Find where the given text appears and provide that cell's center as (X, Y) coordinate. 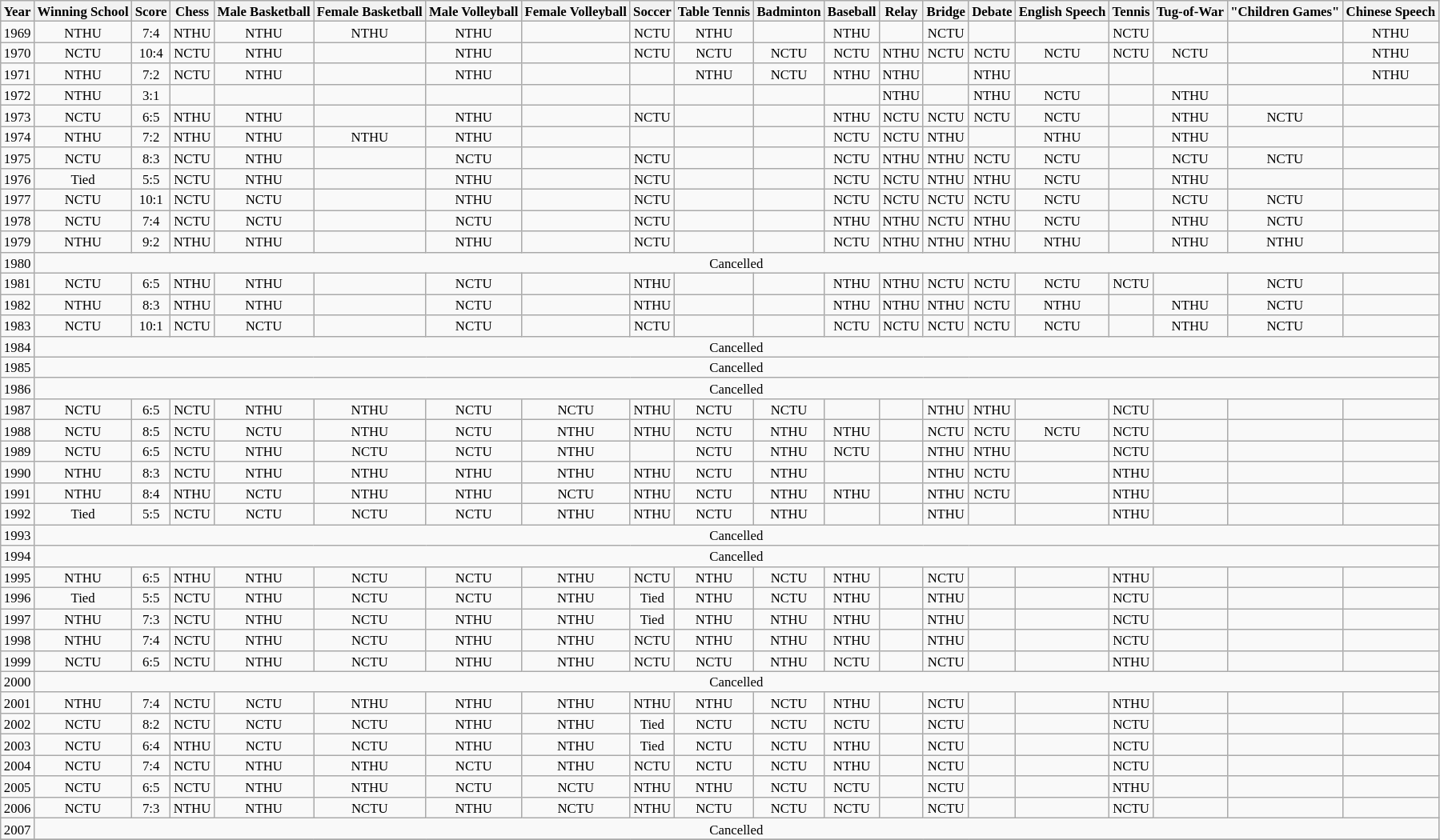
2007 (18, 829)
1974 (18, 137)
2005 (18, 786)
9:2 (151, 242)
1979 (18, 242)
Year (18, 11)
Chess (192, 11)
Bridge (946, 11)
1981 (18, 284)
Soccer (652, 11)
1982 (18, 305)
Chinese Speech (1391, 11)
1973 (18, 116)
3:1 (151, 95)
1991 (18, 494)
2002 (18, 724)
2006 (18, 808)
"Children Games" (1285, 11)
1969 (18, 32)
8:5 (151, 430)
1975 (18, 158)
1988 (18, 430)
1971 (18, 74)
1995 (18, 577)
Baseball (852, 11)
6:4 (151, 745)
2001 (18, 703)
2003 (18, 745)
1989 (18, 451)
1987 (18, 410)
Table Tennis (714, 11)
Badminton (788, 11)
Score (151, 11)
1985 (18, 367)
1972 (18, 95)
1993 (18, 535)
2004 (18, 766)
8:2 (151, 724)
1999 (18, 661)
1970 (18, 53)
1978 (18, 221)
Winning School (83, 11)
1986 (18, 389)
1992 (18, 514)
1983 (18, 326)
Debate (993, 11)
Male Volleyball (474, 11)
Tennis (1130, 11)
Relay (901, 11)
10:4 (151, 53)
Tug-of-War (1190, 11)
English Speech (1063, 11)
1980 (18, 262)
1990 (18, 472)
1998 (18, 640)
Female Volleyball (576, 11)
1984 (18, 346)
1977 (18, 200)
1994 (18, 556)
Male Basketball (263, 11)
1997 (18, 619)
2000 (18, 682)
1976 (18, 179)
Female Basketball (370, 11)
1996 (18, 598)
8:4 (151, 494)
